Return the (x, y) coordinate for the center point of the cell that contains the specified text.  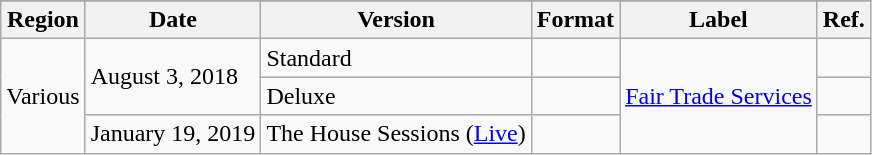
Ref. (844, 20)
Deluxe (396, 96)
Various (43, 96)
Label (719, 20)
Region (43, 20)
Date (173, 20)
Version (396, 20)
January 19, 2019 (173, 134)
Format (575, 20)
Fair Trade Services (719, 96)
August 3, 2018 (173, 77)
Standard (396, 58)
The House Sessions (Live) (396, 134)
